Search for the cell housing the specified text and yield its [x, y] center coordinate. 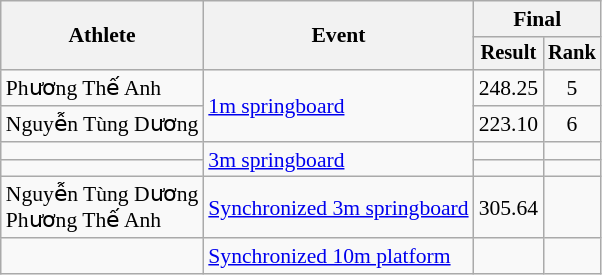
1m springboard [338, 106]
Rank [572, 54]
Synchronized 3m springboard [338, 208]
Final [538, 19]
3m springboard [338, 160]
Phương Thế Anh [102, 88]
Result [508, 54]
Nguyễn Tùng DươngPhương Thế Anh [102, 208]
Synchronized 10m platform [338, 256]
223.10 [508, 124]
305.64 [508, 208]
Athlete [102, 36]
6 [572, 124]
Event [338, 36]
5 [572, 88]
Nguyễn Tùng Dương [102, 124]
248.25 [508, 88]
